Capture the cell that displays the provided text and extract its (X, Y) central coordinate. 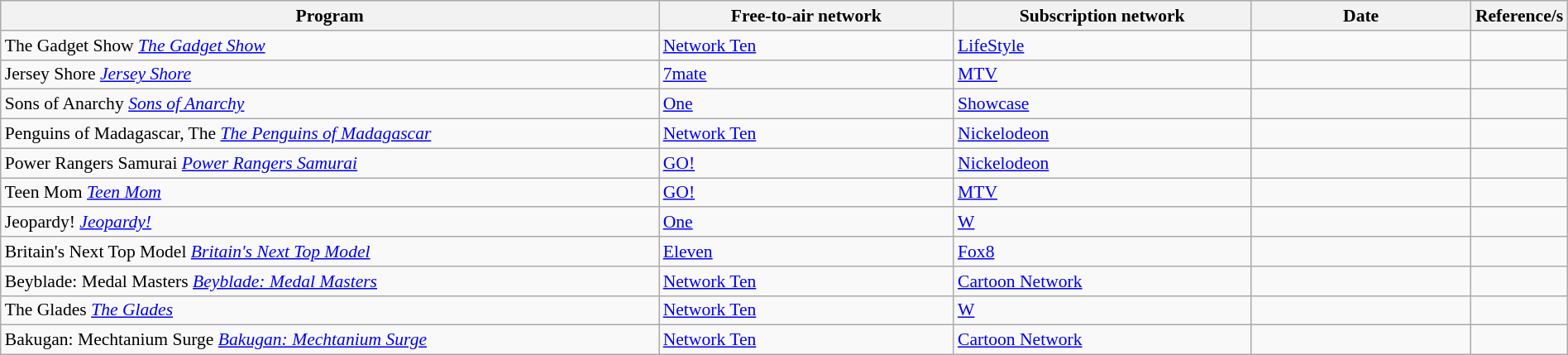
Showcase (1102, 104)
Eleven (806, 252)
Fox8 (1102, 252)
Free-to-air network (806, 16)
7mate (806, 74)
The Gadget Show The Gadget Show (330, 46)
Penguins of Madagascar, The The Penguins of Madagascar (330, 134)
Sons of Anarchy Sons of Anarchy (330, 104)
LifeStyle (1102, 46)
Power Rangers Samurai Power Rangers Samurai (330, 163)
Jeopardy! Jeopardy! (330, 223)
The Glades The Glades (330, 310)
Subscription network (1102, 16)
Bakugan: Mechtanium Surge Bakugan: Mechtanium Surge (330, 340)
Britain's Next Top Model Britain's Next Top Model (330, 252)
Reference/s (1519, 16)
Jersey Shore Jersey Shore (330, 74)
Program (330, 16)
Beyblade: Medal Masters Beyblade: Medal Masters (330, 281)
Teen Mom Teen Mom (330, 193)
Date (1360, 16)
